Return the (x, y) coordinate for the center point of the cell that contains the specified text.  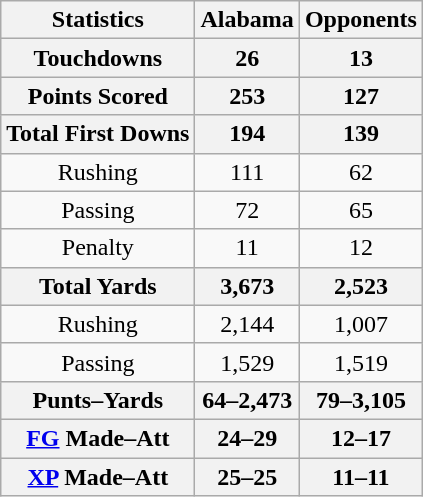
Penalty (98, 248)
Alabama (247, 20)
FG Made–Att (98, 438)
62 (360, 172)
253 (247, 96)
24–29 (247, 438)
Opponents (360, 20)
Total First Downs (98, 134)
XP Made–Att (98, 477)
65 (360, 210)
111 (247, 172)
12 (360, 248)
2,144 (247, 324)
1,519 (360, 362)
Touchdowns (98, 58)
26 (247, 58)
11–11 (360, 477)
64–2,473 (247, 400)
Statistics (98, 20)
25–25 (247, 477)
Punts–Yards (98, 400)
1,007 (360, 324)
1,529 (247, 362)
139 (360, 134)
12–17 (360, 438)
194 (247, 134)
2,523 (360, 286)
79–3,105 (360, 400)
Total Yards (98, 286)
3,673 (247, 286)
13 (360, 58)
Points Scored (98, 96)
72 (247, 210)
127 (360, 96)
11 (247, 248)
